Locate the cell with the specified text and output its (X, Y) center coordinate. 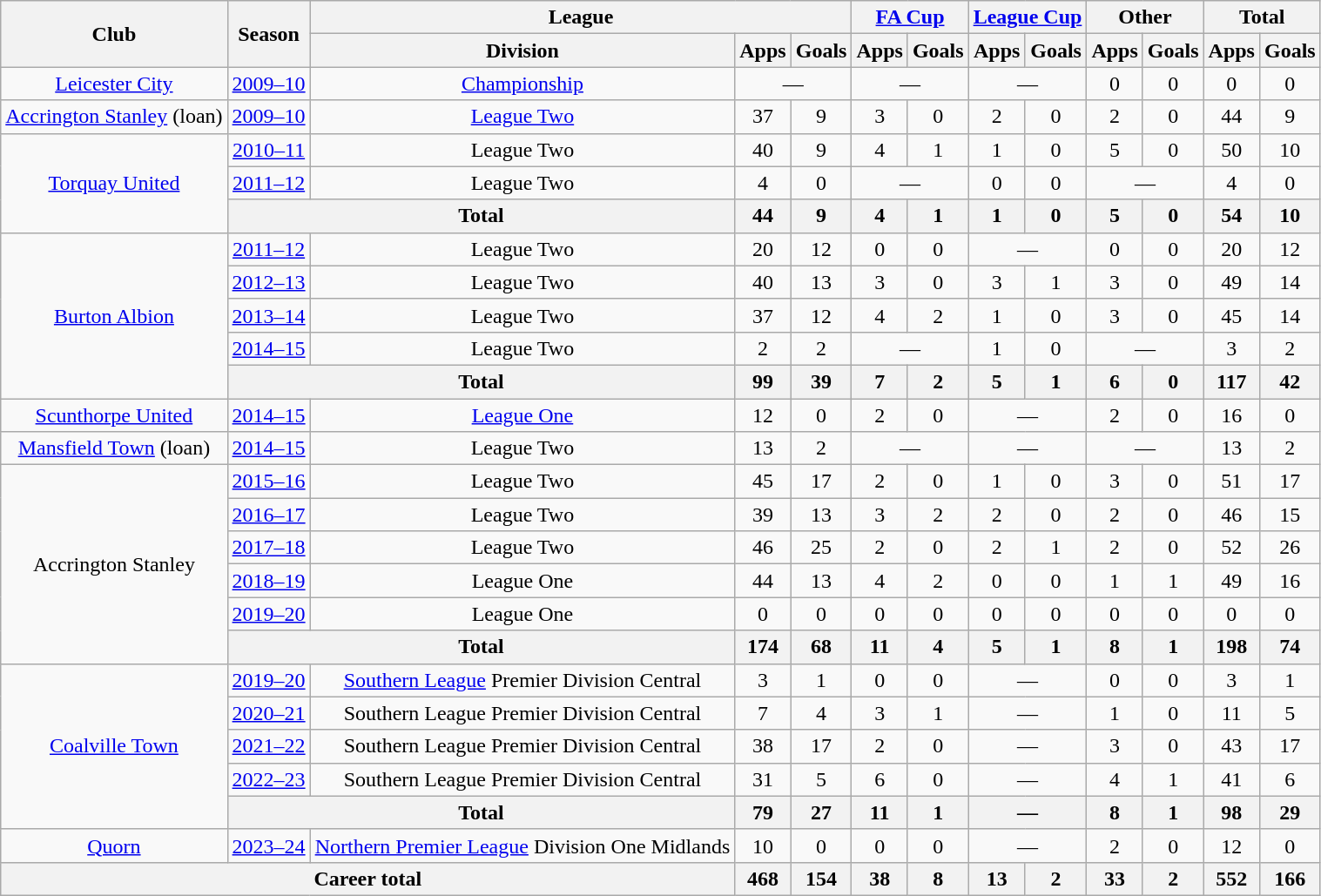
468 (763, 879)
15 (1290, 515)
Quorn (114, 845)
Season (268, 34)
2013–14 (268, 315)
FA Cup (910, 17)
41 (1231, 779)
Championship (522, 84)
25 (821, 548)
68 (821, 647)
2021–22 (268, 746)
2015–16 (268, 482)
29 (1290, 812)
43 (1231, 746)
Leicester City (114, 84)
54 (1231, 216)
2016–17 (268, 515)
2017–18 (268, 548)
98 (1231, 812)
27 (821, 812)
166 (1290, 879)
2023–24 (268, 845)
2018–19 (268, 581)
198 (1231, 647)
Northern Premier League Division One Midlands (522, 845)
2020–21 (268, 713)
42 (1290, 381)
Other (1145, 17)
33 (1115, 879)
74 (1290, 647)
Accrington Stanley (114, 564)
Scunthorpe United (114, 415)
26 (1290, 548)
Accrington Stanley (loan) (114, 117)
552 (1231, 879)
50 (1231, 150)
31 (763, 779)
51 (1231, 482)
Division (522, 51)
League (581, 17)
99 (763, 381)
79 (763, 812)
2022–23 (268, 779)
154 (821, 879)
Burton Albion (114, 315)
2010–11 (268, 150)
Mansfield Town (loan) (114, 448)
Club (114, 34)
Torquay United (114, 183)
League Cup (1028, 17)
Coalville Town (114, 746)
Career total (367, 879)
52 (1231, 548)
174 (763, 647)
117 (1231, 381)
2012–13 (268, 282)
